Find where the given text appears and provide that cell's center as [X, Y] coordinate. 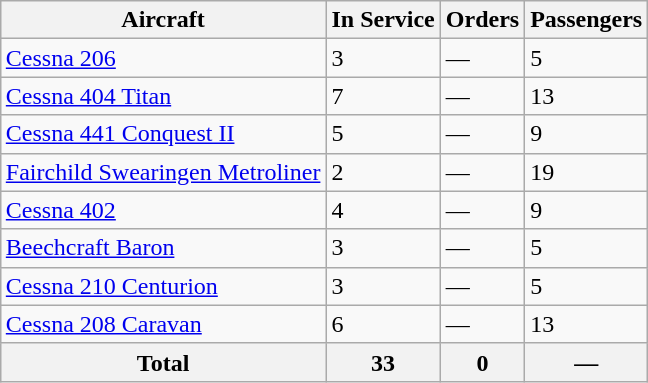
33 [383, 362]
4 [383, 210]
Cessna 210 Centurion [163, 286]
Cessna 441 Conquest II [163, 134]
Aircraft [163, 20]
6 [383, 324]
2 [383, 172]
Cessna 402 [163, 210]
Cessna 404 Titan [163, 96]
In Service [383, 20]
Cessna 206 [163, 58]
Cessna 208 Caravan [163, 324]
Total [163, 362]
Passengers [586, 20]
Beechcraft Baron [163, 248]
Orders [482, 20]
19 [586, 172]
0 [482, 362]
Fairchild Swearingen Metroliner [163, 172]
7 [383, 96]
